Detect which cell encompasses the target text, then output its [x, y] center coordinate. 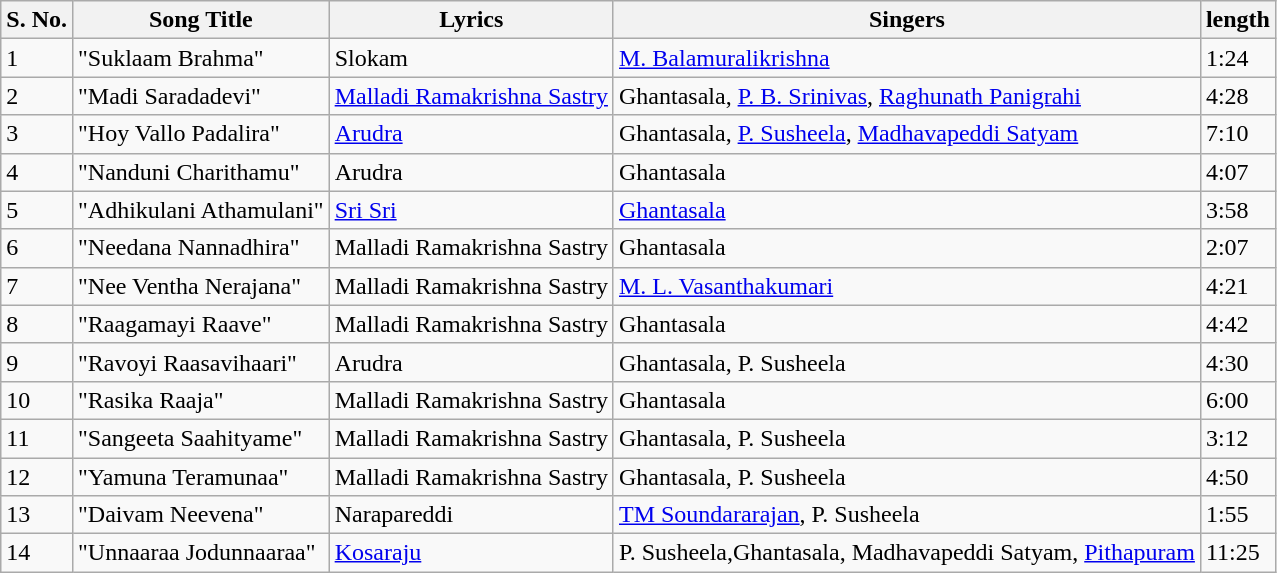
13 [37, 515]
6 [37, 248]
"Nee Ventha Nerajana" [200, 286]
"Needana Nannadhira" [200, 248]
3 [37, 134]
14 [37, 553]
length [1238, 20]
4 [37, 172]
"Sangeeta Saahityame" [200, 438]
"Hoy Vallo Padalira" [200, 134]
"Yamuna Teramunaa" [200, 477]
"Rasika Raaja" [200, 400]
"Madi Saradadevi" [200, 96]
4:07 [1238, 172]
"Suklaam Brahma" [200, 58]
1:24 [1238, 58]
"Adhikulani Athamulani" [200, 210]
Ghantasala, P. Susheela, Madhavapeddi Satyam [906, 134]
4:50 [1238, 477]
6:00 [1238, 400]
Kosaraju [471, 553]
3:58 [1238, 210]
"Ravoyi Raasavihaari" [200, 362]
Song Title [200, 20]
P. Susheela,Ghantasala, Madhavapeddi Satyam, Pithapuram [906, 553]
TM Soundararajan, P. Susheela [906, 515]
"Unnaaraa Jodunnaaraa" [200, 553]
9 [37, 362]
4:28 [1238, 96]
7 [37, 286]
4:42 [1238, 324]
3:12 [1238, 438]
7:10 [1238, 134]
Sri Sri [471, 210]
S. No. [37, 20]
2:07 [1238, 248]
Narapareddi [471, 515]
11:25 [1238, 553]
5 [37, 210]
Singers [906, 20]
11 [37, 438]
4:30 [1238, 362]
1:55 [1238, 515]
12 [37, 477]
8 [37, 324]
M. L. Vasanthakumari [906, 286]
"Daivam Neevena" [200, 515]
"Nanduni Charithamu" [200, 172]
10 [37, 400]
Lyrics [471, 20]
Slokam [471, 58]
Ghantasala, P. B. Srinivas, Raghunath Panigrahi [906, 96]
4:21 [1238, 286]
M. Balamuralikrishna [906, 58]
2 [37, 96]
"Raagamayi Raave" [200, 324]
1 [37, 58]
